Return the (x, y) coordinate for the center point of the cell that contains the specified text.  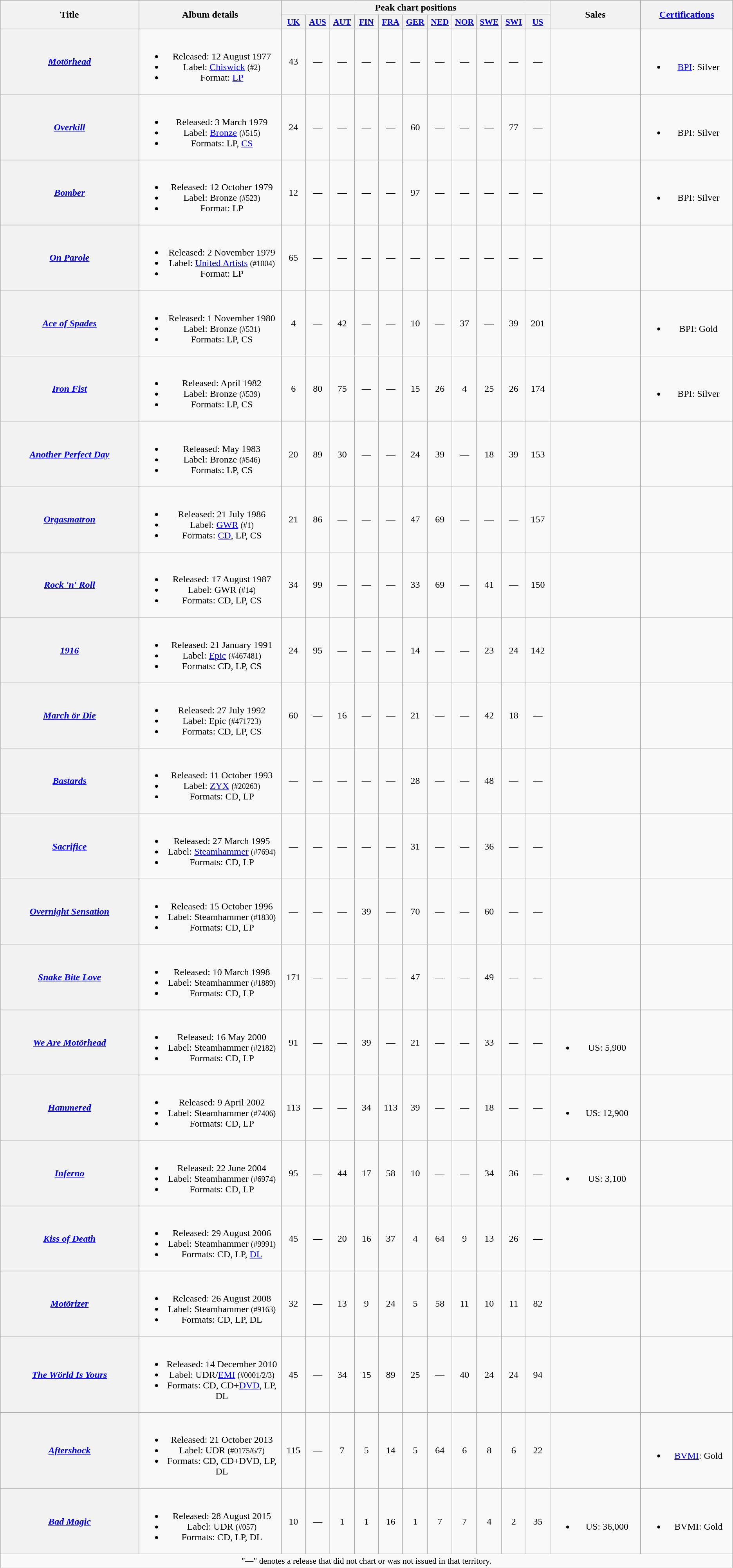
41 (489, 585)
"—" denotes a release that did not chart or was not issued in that territory. (366, 1561)
153 (538, 454)
GER (415, 22)
Released: 2 November 1979Label: United Artists (#1004)Format: LP (210, 258)
30 (342, 454)
157 (538, 520)
65 (294, 258)
Overnight Sensation (70, 912)
Released: May 1983Label: Bronze (#546)Formats: LP, CS (210, 454)
Released: April 1982Label: Bronze (#539)Formats: LP, CS (210, 389)
Released: 21 January 1991Label: Epic (#467481)Formats: CD, LP, CS (210, 650)
82 (538, 1304)
32 (294, 1304)
23 (489, 650)
97 (415, 193)
Released: 14 December 2010Label: UDR/EMI (#0001/2/3)Formats: CD, CD+DVD, LP, DL (210, 1375)
On Parole (70, 258)
Released: 1 November 1980Label: Bronze (#531)Formats: LP, CS (210, 323)
91 (294, 1042)
US (538, 22)
22 (538, 1451)
Released: 29 August 2006Label: Steamhammer (#9991)Formats: CD, LP, DL (210, 1239)
Released: 26 August 2008Label: Steamhammer (#9163)Formats: CD, LP, DL (210, 1304)
Released: 16 May 2000Label: Steamhammer (#2182)Formats: CD, LP (210, 1042)
2 (514, 1521)
Released: 17 August 1987Label: GWR (#14)Formats: CD, LP, CS (210, 585)
Released: 10 March 1998Label: Steamhammer (#1889)Formats: CD, LP (210, 977)
FRA (391, 22)
49 (489, 977)
77 (514, 128)
Certifications (687, 15)
Album details (210, 15)
Hammered (70, 1107)
94 (538, 1375)
48 (489, 781)
US: 5,900 (595, 1042)
Released: 22 June 2004Label: Steamhammer (#6974)Formats: CD, LP (210, 1173)
150 (538, 585)
The Wörld Is Yours (70, 1375)
UK (294, 22)
Released: 12 October 1979Label: Bronze (#523)Format: LP (210, 193)
Released: 28 August 2015Label: UDR (#057)Formats: CD, LP, DL (210, 1521)
Overkill (70, 128)
Released: 3 March 1979Label: Bronze (#515)Formats: LP, CS (210, 128)
Kiss of Death (70, 1239)
43 (294, 62)
17 (366, 1173)
99 (318, 585)
8 (489, 1451)
March ör Die (70, 715)
80 (318, 389)
Inferno (70, 1173)
Sacrifice (70, 846)
Bomber (70, 193)
40 (464, 1375)
Title (70, 15)
115 (294, 1451)
44 (342, 1173)
174 (538, 389)
86 (318, 520)
142 (538, 650)
Released: 27 March 1995Label: Steamhammer (#7694)Formats: CD, LP (210, 846)
171 (294, 977)
AUT (342, 22)
Ace of Spades (70, 323)
Snake Bite Love (70, 977)
12 (294, 193)
Released: 11 October 1993Label: ZYX (#20263)Formats: CD, LP (210, 781)
Released: 21 July 1986Label: GWR (#1)Formats: CD, LP, CS (210, 520)
31 (415, 846)
BPI: Gold (687, 323)
Released: 27 July 1992Label: Epic (#471723)Formats: CD, LP, CS (210, 715)
Motörhead (70, 62)
Released: 15 October 1996Label: Steamhammer (#1830)Formats: CD, LP (210, 912)
NOR (464, 22)
US: 3,100 (595, 1173)
Released: 12 August 1977Label: Chiswick (#2)Format: LP (210, 62)
US: 12,900 (595, 1107)
Bad Magic (70, 1521)
201 (538, 323)
SWI (514, 22)
Peak chart positions (416, 8)
Aftershock (70, 1451)
1916 (70, 650)
35 (538, 1521)
Rock 'n' Roll (70, 585)
Motörizer (70, 1304)
Iron Fist (70, 389)
FIN (366, 22)
US: 36,000 (595, 1521)
AUS (318, 22)
Released: 21 October 2013Label: UDR (#0175/6/7)Formats: CD, CD+DVD, LP, DL (210, 1451)
Sales (595, 15)
Bastards (70, 781)
Another Perfect Day (70, 454)
NED (440, 22)
70 (415, 912)
SWE (489, 22)
28 (415, 781)
75 (342, 389)
Orgasmatron (70, 520)
We Are Motörhead (70, 1042)
Released: 9 April 2002Label: Steamhammer (#7406)Formats: CD, LP (210, 1107)
